Find where the given text appears and provide that cell's center as [x, y] coordinate. 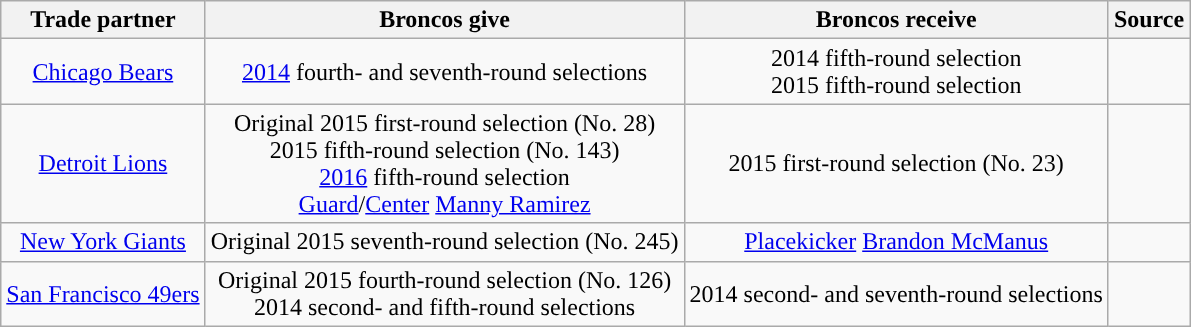
Original 2015 first-round selection (No. 28)2015 fifth-round selection (No. 143)2016 fifth-round selectionGuard/Center Manny Ramirez [444, 164]
2015 first-round selection (No. 23) [896, 164]
2014 second- and seventh-round selections [896, 294]
Chicago Bears [103, 72]
Broncos give [444, 20]
San Francisco 49ers [103, 294]
Broncos receive [896, 20]
Detroit Lions [103, 164]
Original 2015 fourth-round selection (No. 126)2014 second- and fifth-round selections [444, 294]
Placekicker Brandon McManus [896, 242]
Original 2015 seventh-round selection (No. 245) [444, 242]
New York Giants [103, 242]
Trade partner [103, 20]
2014 fifth-round selection2015 fifth-round selection [896, 72]
2014 fourth- and seventh-round selections [444, 72]
Source [1148, 20]
